Locate the cell with the specified text and output its (X, Y) center coordinate. 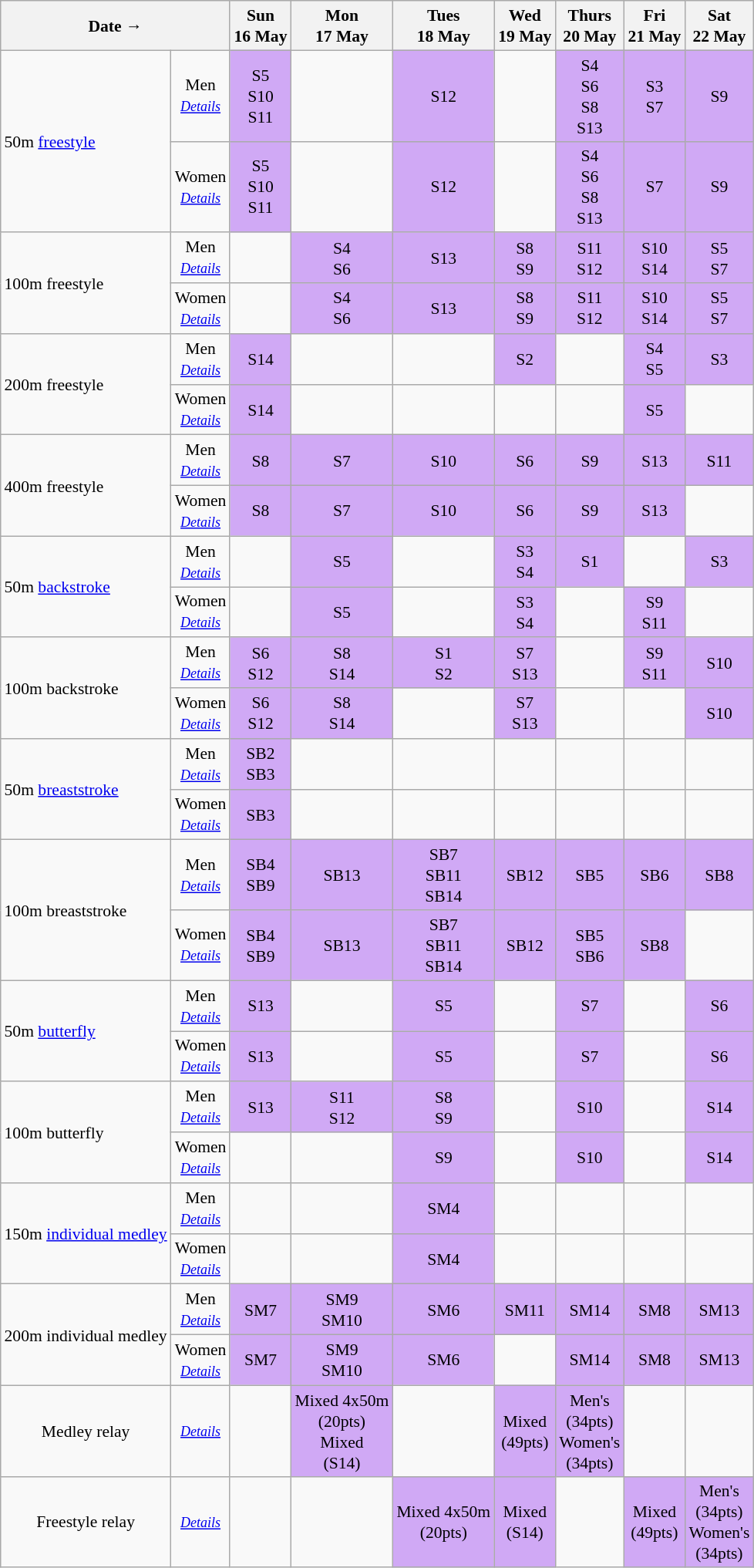
50m breaststroke (86, 788)
50m butterfly (86, 1030)
200m freestyle (86, 384)
S1S2 (443, 663)
S2 (524, 359)
Date → (116, 25)
S3S7 (654, 96)
Freestyle relay (86, 1522)
SB5SB6 (589, 946)
Mixed 4x50m (20pts)Mixed (S14) (342, 1431)
Mixed 4x50m(20pts) (443, 1522)
SB6 (654, 875)
150m individual medley (86, 1232)
Medley relay (86, 1431)
Wed19 May (524, 25)
SB2SB3 (261, 764)
50m freestyle (86, 141)
Thurs20 May (589, 25)
100m breaststroke (86, 910)
SM11 (524, 1310)
100m butterfly (86, 1132)
100m freestyle (86, 282)
S11 (719, 460)
S4S5 (654, 359)
Mon17 May (342, 25)
400m freestyle (86, 486)
Fri21 May (654, 25)
Sat22 May (719, 25)
Sun16 May (261, 25)
100m backstroke (86, 688)
Mixed (S14) (524, 1522)
50m backstroke (86, 586)
SB5 (589, 875)
Tues18 May (443, 25)
200m individual medley (86, 1334)
SB3 (261, 814)
S1 (589, 561)
